Locate the cell with the specified text and output its (X, Y) center coordinate. 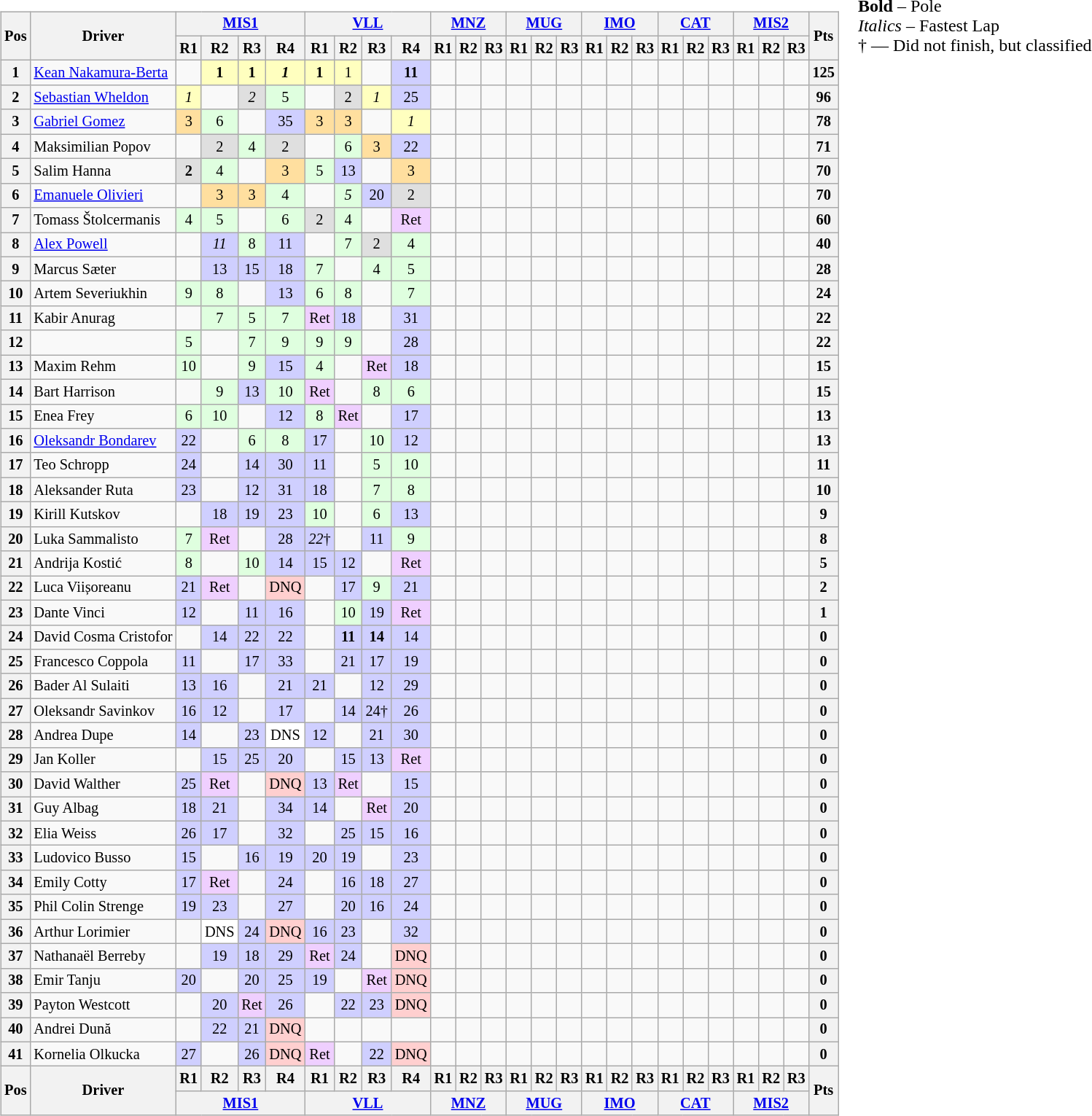
Enea Frey (103, 416)
Maxim Rehm (103, 367)
David Walther (103, 784)
Guy Albag (103, 809)
Bart Harrison (103, 391)
37 (15, 956)
Kean Nakamura-Berta (103, 73)
Oleksandr Bondarev (103, 441)
Alex Powell (103, 245)
36 (15, 932)
Andrei Dună (103, 1030)
Kirill Kutskov (103, 515)
Emir Tanju (103, 980)
Tomass Štolcermanis (103, 220)
24† (377, 711)
125 (824, 73)
Bader Al Sulaiti (103, 686)
Kornelia Olkucka (103, 1054)
39 (15, 1005)
Sebastian Wheldon (103, 98)
Gabriel Gomez (103, 122)
41 (15, 1054)
96 (824, 98)
Luka Sammalisto (103, 539)
Marcus Sæter (103, 269)
Phil Colin Strenge (103, 907)
Dante Vinci (103, 612)
Jan Koller (103, 760)
Salim Hanna (103, 171)
David Cosma Cristofor (103, 637)
38 (15, 980)
Oleksandr Savinkov (103, 711)
Emanuele Olivieri (103, 195)
71 (824, 147)
Aleksander Ruta (103, 490)
60 (824, 220)
Luca Viișoreanu (103, 588)
Nathanaël Berreby (103, 956)
Teo Schropp (103, 465)
Kabir Anurag (103, 319)
Arthur Lorimier (103, 932)
Elia Weiss (103, 833)
22† (319, 539)
Emily Cotty (103, 883)
Ludovico Busso (103, 858)
Maksimilian Popov (103, 147)
Payton Westcott (103, 1005)
Andrea Dupe (103, 735)
78 (824, 122)
Francesco Coppola (103, 662)
Andrija Kostić (103, 563)
Artem Severiukhin (103, 294)
